For the text-containing cell, return its midpoint in (x, y) coordinate format. 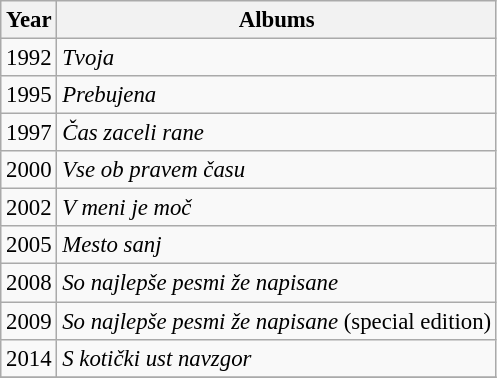
2008 (29, 283)
2005 (29, 245)
2009 (29, 321)
2014 (29, 358)
So najlepše pesmi že napisane (277, 283)
Vse ob pravem času (277, 170)
2002 (29, 208)
Year (29, 20)
Prebujena (277, 95)
1997 (29, 133)
S kotički ust navzgor (277, 358)
So najlepše pesmi že napisane (special edition) (277, 321)
1995 (29, 95)
2000 (29, 170)
Mesto sanj (277, 245)
Tvoja (277, 58)
V meni je moč (277, 208)
Albums (277, 20)
Čas zaceli rane (277, 133)
1992 (29, 58)
